Pinpoint the cell where the given text exists, returning its (X, Y) midpoint coordinate. 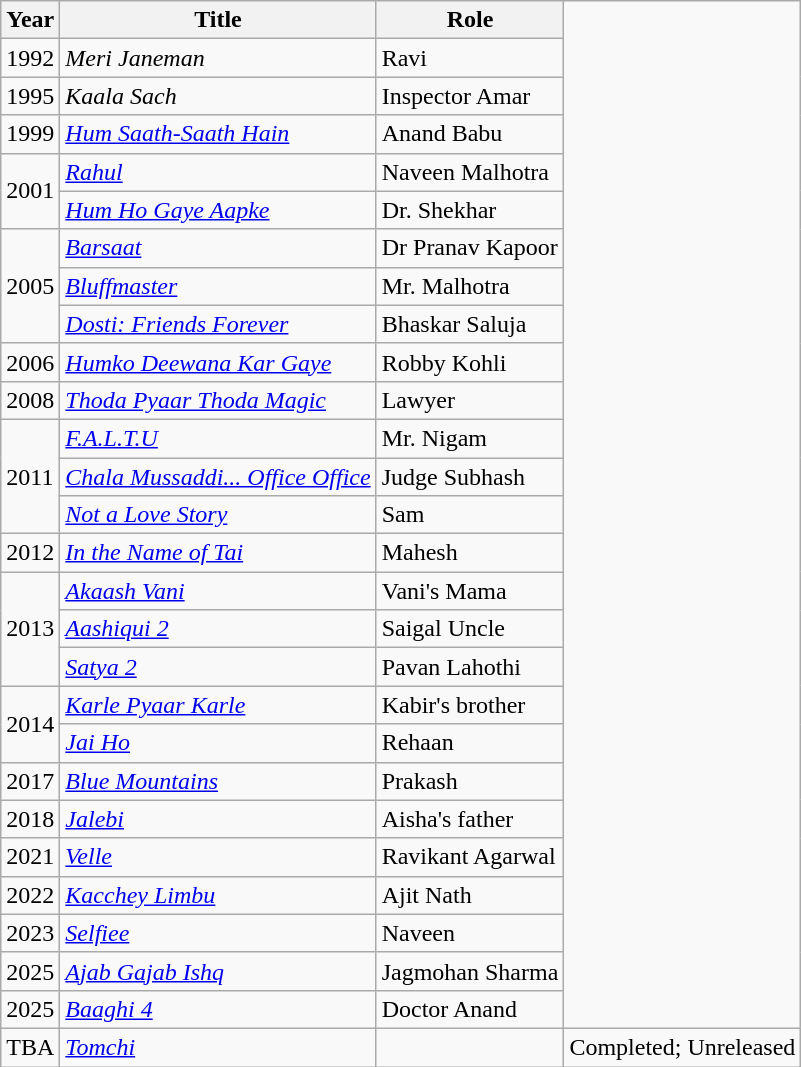
F.A.L.T.U (218, 438)
Selfiee (218, 933)
Dosti: Friends Forever (218, 324)
2023 (30, 933)
Velle (218, 857)
Humko Deewana Kar Gaye (218, 362)
Ravikant Agarwal (470, 857)
Hum Saath-Saath Hain (218, 134)
Anand Babu (470, 134)
2011 (30, 476)
Ajab Gajab Ishq (218, 971)
Thoda Pyaar Thoda Magic (218, 400)
Bhaskar Saluja (470, 324)
Tomchi (218, 1047)
2013 (30, 629)
Pavan Lahothi (470, 667)
Inspector Amar (470, 96)
Jalebi (218, 819)
Meri Janeman (218, 58)
Judge Subhash (470, 477)
2001 (30, 191)
Role (470, 20)
Blue Mountains (218, 781)
Sam (470, 515)
Mr. Malhotra (470, 286)
Year (30, 20)
1999 (30, 134)
TBA (30, 1047)
1992 (30, 58)
Bluffmaster (218, 286)
2014 (30, 724)
Karle Pyaar Karle (218, 705)
Satya 2 (218, 667)
Doctor Anand (470, 1009)
Chala Mussaddi... Office Office (218, 477)
Not a Love Story (218, 515)
Akaash Vani (218, 591)
Completed; Unreleased (682, 1047)
In the Name of Tai (218, 553)
Lawyer (470, 400)
Hum Ho Gaye Aapke (218, 210)
2022 (30, 895)
Naveen (470, 933)
Title (218, 20)
Mr. Nigam (470, 438)
Kabir's brother (470, 705)
Ajit Nath (470, 895)
Rahul (218, 172)
Baaghi 4 (218, 1009)
2005 (30, 286)
Jai Ho (218, 743)
Naveen Malhotra (470, 172)
Barsaat (218, 248)
Kacchey Limbu (218, 895)
2012 (30, 553)
Jagmohan Sharma (470, 971)
Robby Kohli (470, 362)
2017 (30, 781)
Mahesh (470, 553)
2008 (30, 400)
Vani's Mama (470, 591)
Aisha's father (470, 819)
Saigal Uncle (470, 629)
Ravi (470, 58)
Dr Pranav Kapoor (470, 248)
2006 (30, 362)
2018 (30, 819)
2021 (30, 857)
1995 (30, 96)
Kaala Sach (218, 96)
Rehaan (470, 743)
Dr. Shekhar (470, 210)
Aashiqui 2 (218, 629)
Prakash (470, 781)
